For the text-containing cell, return its midpoint in [x, y] coordinate format. 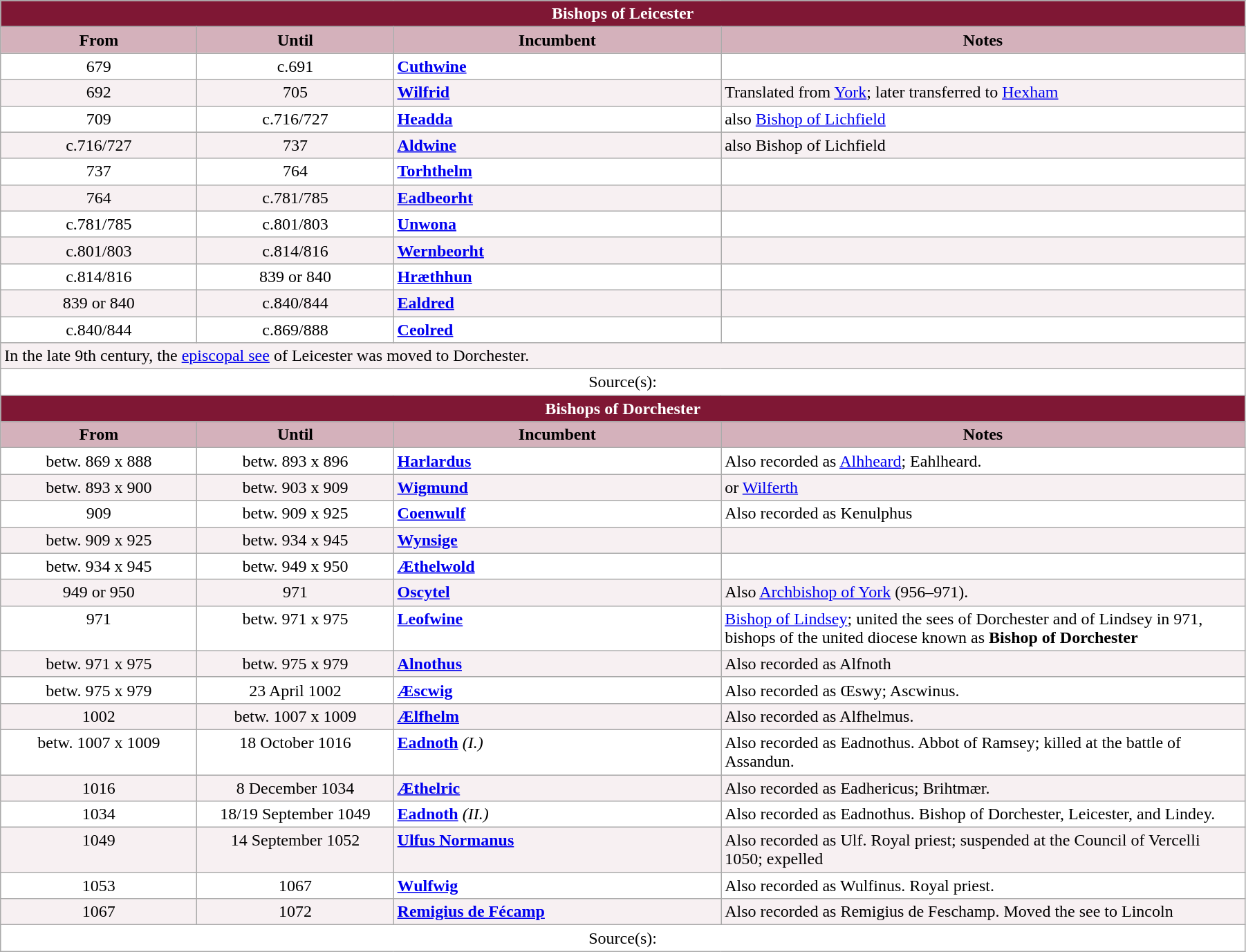
Also recorded as Alfnoth [983, 664]
Also recorded as Alhheard; Eahlheard. [983, 461]
Remigius de Fécamp [557, 912]
Wigmund [557, 487]
8 December 1034 [295, 787]
Leofwine [557, 628]
Alnothus [557, 664]
Æthelric [557, 787]
Wernbeorht [557, 250]
Bishops of Leicester [623, 14]
1072 [295, 912]
679 [99, 66]
705 [295, 93]
Cuthwine [557, 66]
Oscytel [557, 592]
Also recorded as Eadnothus. Bishop of Dorchester, Leicester, and Lindey. [983, 814]
betw. 949 x 950 [295, 566]
betw. 893 x 896 [295, 461]
Coenwulf [557, 514]
1049 [99, 850]
betw. 869 x 888 [99, 461]
Also recorded as Eadhericus; Brihtmær. [983, 787]
Also recorded as Eadnothus. Abbot of Ramsey; killed at the battle of Assandun. [983, 752]
Also recorded as Kenulphus [983, 514]
betw. 893 x 900 [99, 487]
909 [99, 514]
Translated from York; later transferred to Hexham [983, 93]
Æscwig [557, 690]
Eadbeorht [557, 198]
Wilfrid [557, 93]
c.869/888 [295, 330]
Torhthelm [557, 171]
Aldwine [557, 145]
949 or 950 [99, 592]
c.691 [295, 66]
Ealdred [557, 303]
18/19 September 1049 [295, 814]
Wulfwig [557, 886]
betw. 903 x 909 [295, 487]
Eadnoth (II.) [557, 814]
Hræthhun [557, 277]
692 [99, 93]
1034 [99, 814]
Also recorded as Œswy; Ascwinus. [983, 690]
Also Archbishop of York (956–971). [983, 592]
Unwona [557, 224]
or Wilferth [983, 487]
Headda [557, 119]
Ceolred [557, 330]
Æthelwold [557, 566]
Bishops of Dorchester [623, 409]
Harlardus [557, 461]
709 [99, 119]
Wynsige [557, 540]
1002 [99, 716]
Bishop of Lindsey; united the sees of Dorchester and of Lindsey in 971, bishops of the united diocese known as Bishop of Dorchester [983, 628]
Also recorded as Wulfinus. Royal priest. [983, 886]
Also recorded as Alfhelmus. [983, 716]
14 September 1052 [295, 850]
23 April 1002 [295, 690]
Ælfhelm [557, 716]
Also recorded as Ulf. Royal priest; suspended at the Council of Vercelli 1050; expelled [983, 850]
1053 [99, 886]
18 October 1016 [295, 752]
Also recorded as Remigius de Feschamp. Moved the see to Lincoln [983, 912]
Eadnoth (I.) [557, 752]
In the late 9th century, the episcopal see of Leicester was moved to Dorchester. [623, 356]
1016 [99, 787]
Ulfus Normanus [557, 850]
